Return (X, Y) of the center of cell containing provided text 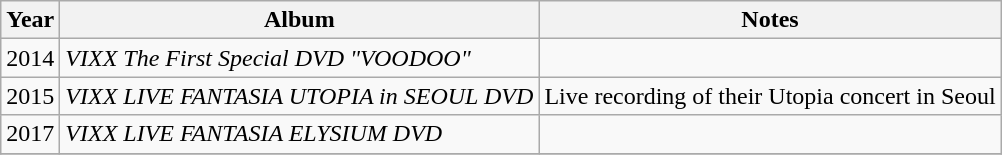
VIXX The First Special DVD "VOODOO" (300, 58)
2015 (30, 96)
Year (30, 20)
Live recording of their Utopia concert in Seoul (770, 96)
Notes (770, 20)
2017 (30, 134)
2014 (30, 58)
VIXX LIVE FANTASIA UTOPIA in SEOUL DVD (300, 96)
Album (300, 20)
VIXX LIVE FANTASIA ELYSIUM DVD (300, 134)
